Find where the given text appears and provide that cell's center as [X, Y] coordinate. 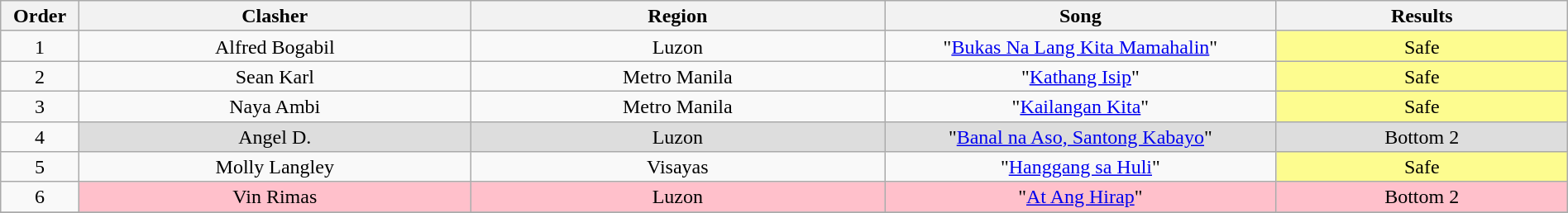
6 [40, 196]
Angel D. [275, 137]
4 [40, 137]
3 [40, 106]
Results [1422, 17]
Alfred Bogabil [275, 46]
Order [40, 17]
Naya Ambi [275, 106]
Song [1081, 17]
Molly Langley [275, 167]
Visayas [677, 167]
"Banal na Aso, Santong Kabayo" [1081, 137]
1 [40, 46]
Clasher [275, 17]
2 [40, 76]
Sean Karl [275, 76]
"At Ang Hirap" [1081, 196]
"Kailangan Kita" [1081, 106]
"Bukas Na Lang Kita Mamahalin" [1081, 46]
"Kathang Isip" [1081, 76]
Region [677, 17]
5 [40, 167]
"Hanggang sa Huli" [1081, 167]
Vin Rimas [275, 196]
